Capture the cell that displays the provided text and extract its (X, Y) central coordinate. 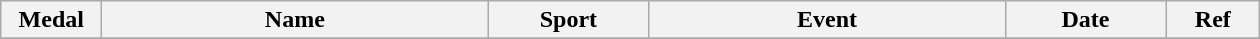
Ref (1213, 20)
Medal (52, 20)
Event (827, 20)
Date (1086, 20)
Sport (568, 20)
Name (295, 20)
